Identify which cell holds the provided text, then report its [X, Y] central coordinate. 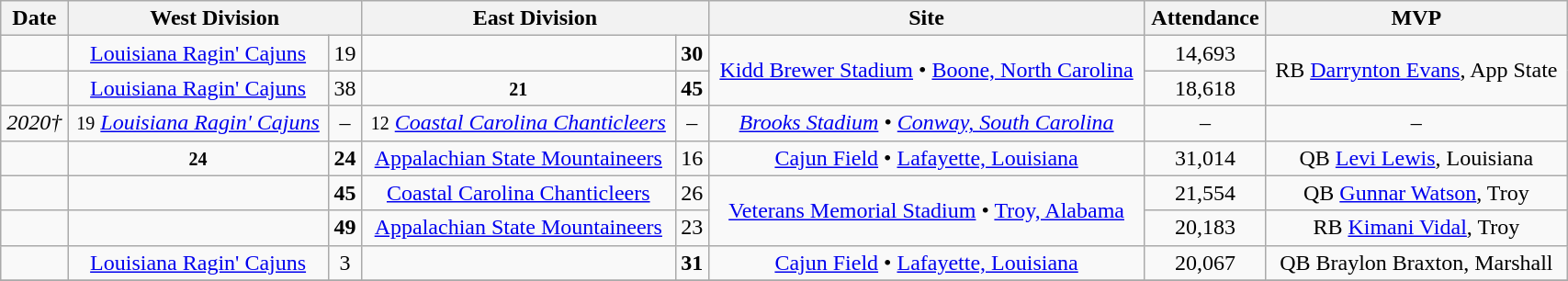
Site [926, 18]
20,067 [1205, 263]
3 [344, 263]
14,693 [1205, 53]
31 [692, 263]
Kidd Brewer Stadium • Boone, North Carolina [926, 71]
Coastal Carolina Chanticleers [518, 193]
18,618 [1205, 88]
12 Coastal Carolina Chanticleers [518, 123]
21,554 [1205, 193]
19 [344, 53]
26 [692, 193]
2020† [35, 123]
38 [344, 88]
West Division [215, 18]
Attendance [1205, 18]
49 [344, 228]
23 [692, 228]
Date [35, 18]
RB Darrynton Evans, App State [1416, 71]
21 [518, 88]
30 [692, 53]
QB Braylon Braxton, Marshall [1416, 263]
Veterans Memorial Stadium • Troy, Alabama [926, 210]
QB Gunnar Watson, Troy [1416, 193]
31,014 [1205, 158]
16 [692, 158]
20,183 [1205, 228]
19 Louisiana Ragin' Cajuns [198, 123]
MVP [1416, 18]
RB Kimani Vidal, Troy [1416, 228]
QB Levi Lewis, Louisiana [1416, 158]
Brooks Stadium • Conway, South Carolina [926, 123]
East Division [535, 18]
